Locate the cell with the specified text and output its [X, Y] center coordinate. 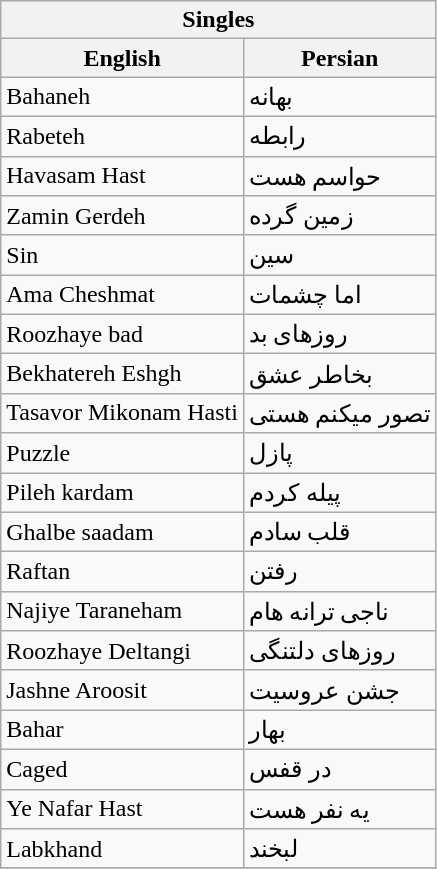
اما چشمات [340, 295]
Caged [122, 769]
Labkhand [122, 849]
قلب سادم [340, 532]
Bahar [122, 730]
ناجی ترانه هام [340, 611]
حواسم هست [340, 176]
رابطه [340, 136]
Sin [122, 255]
زمین گرده [340, 216]
پازل [340, 453]
Bahaneh [122, 97]
Ye Nafar Hast [122, 809]
Najiye Taraneham [122, 611]
Roozhaye Deltangi [122, 651]
روزهای دلتنگی [340, 651]
بهانه [340, 97]
Tasavor Mikonam Hasti [122, 413]
روزهای بد [340, 334]
Rabeteh [122, 136]
Pileh kardam [122, 492]
Raftan [122, 572]
Persian [340, 58]
بهار [340, 730]
پیله کردم [340, 492]
تصور میکنم هستی [340, 413]
Ghalbe saadam [122, 532]
لبخند [340, 849]
یه نفر هست [340, 809]
جشن عروسیت [340, 690]
Havasam Hast [122, 176]
Singles [218, 20]
English [122, 58]
Bekhatereh Eshgh [122, 374]
Jashne Aroosit [122, 690]
بخاطر عشق [340, 374]
Ama Cheshmat [122, 295]
Roozhaye bad [122, 334]
در قفس [340, 769]
Puzzle [122, 453]
Zamin Gerdeh [122, 216]
رفتن [340, 572]
سین [340, 255]
